Scan for the cell matching the given text and deliver its (x, y) coordinate at center. 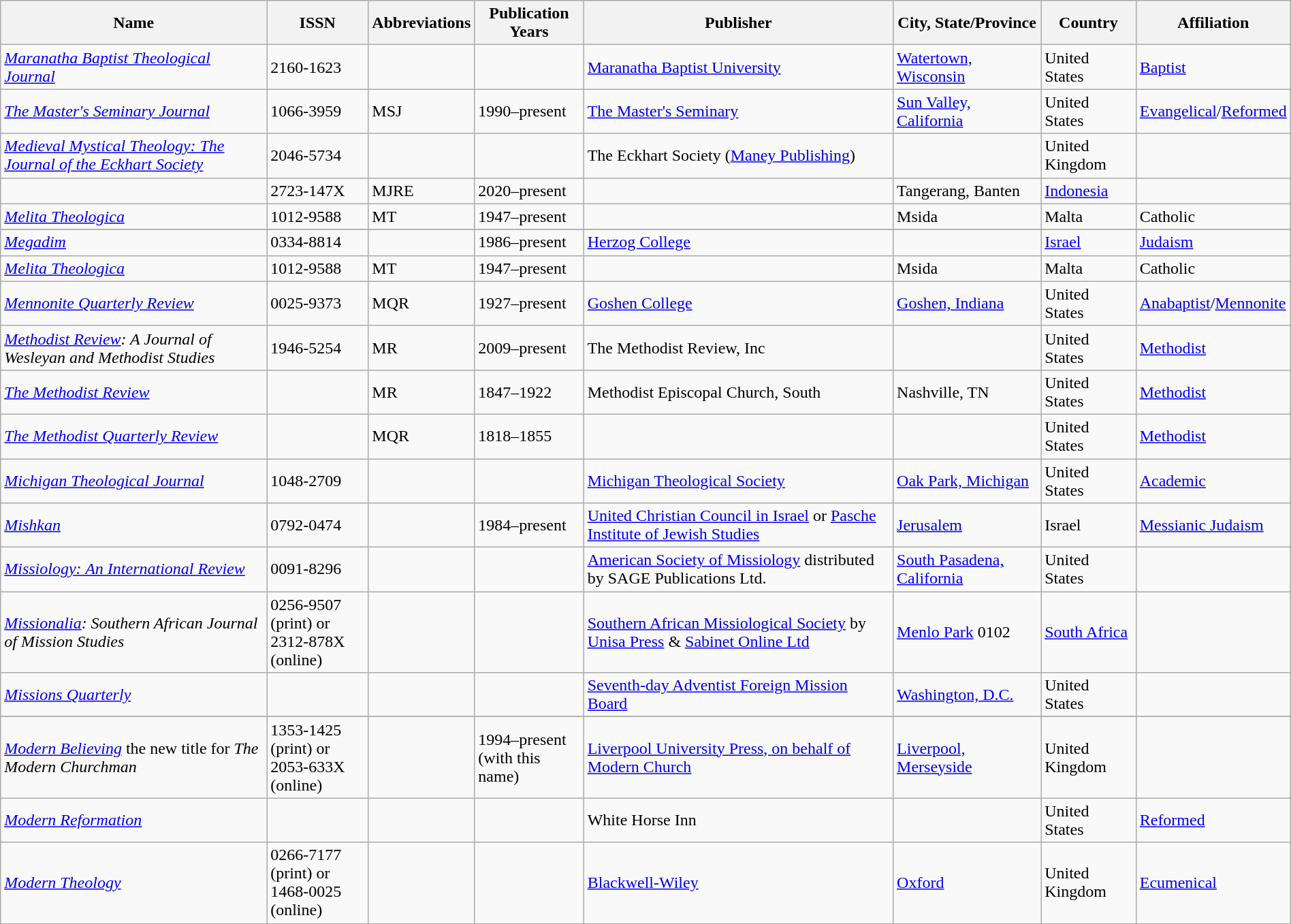
Oak Park, Michigan (967, 481)
Michigan Theological Journal (133, 481)
2046-5734 (317, 155)
1066-3959 (317, 112)
Maranatha Baptist Theological Journal (133, 67)
The Master's Seminary (738, 112)
0334-8814 (317, 242)
Washington, D.C. (967, 695)
MJRE (421, 191)
Ecumenical (1213, 882)
Messianic Judaism (1213, 526)
Modern Reformation (133, 820)
Jerusalem (967, 526)
Michigan Theological Society (738, 481)
1986–present (529, 242)
0792-0474 (317, 526)
Anabaptist/Mennonite (1213, 304)
American Society of Missiology distributed by SAGE Publications Ltd. (738, 569)
The Master's Seminary Journal (133, 112)
Tangerang, Banten (967, 191)
The Methodist Review, Inc (738, 347)
Publication Years (529, 23)
Goshen College (738, 304)
2009–present (529, 347)
City, State/Province (967, 23)
Southern African Missiological Society by Unisa Press & Sabinet Online Ltd (738, 632)
South Pasadena, California (967, 569)
1818–1855 (529, 436)
Modern Theology (133, 882)
Missions Quarterly (133, 695)
Academic (1213, 481)
1048-2709 (317, 481)
Name (133, 23)
Medieval Mystical Theology: The Journal of the Eckhart Society (133, 155)
0266-7177 (print) or1468-0025 (online) (317, 882)
0091-8296 (317, 569)
2160-1623 (317, 67)
Missiology: An International Review (133, 569)
The Methodist Review (133, 392)
1946-5254 (317, 347)
Publisher (738, 23)
MSJ (421, 112)
The Methodist Quarterly Review (133, 436)
0256-9507 (print) or2312-878X (online) (317, 632)
Watertown, Wisconsin (967, 67)
Maranatha Baptist University (738, 67)
ISSN (317, 23)
Nashville, TN (967, 392)
1994–present (with this name) (529, 757)
1847–1922 (529, 392)
Judaism (1213, 242)
2723-147X (317, 191)
Methodist Review: A Journal of Wesleyan and Methodist Studies (133, 347)
Goshen, Indiana (967, 304)
1990–present (529, 112)
Menlo Park 0102 (967, 632)
Country (1089, 23)
1353-1425 (print) or2053-633X (online) (317, 757)
2020–present (529, 191)
Oxford (967, 882)
Megadim (133, 242)
Herzog College (738, 242)
Methodist Episcopal Church, South (738, 392)
United Christian Council in Israel or Pasche Institute of Jewish Studies (738, 526)
Seventh-day Adventist Foreign Mission Board (738, 695)
Reformed (1213, 820)
Affiliation (1213, 23)
Indonesia (1089, 191)
Abbreviations (421, 23)
Mishkan (133, 526)
Missionalia: Southern African Journal of Mission Studies (133, 632)
Liverpool University Press, on behalf of Modern Church (738, 757)
1984–present (529, 526)
South Africa (1089, 632)
Modern Believing the new title for The Modern Churchman (133, 757)
Liverpool, Merseyside (967, 757)
Mennonite Quarterly Review (133, 304)
Baptist (1213, 67)
Blackwell-Wiley (738, 882)
0025-9373 (317, 304)
Sun Valley, California (967, 112)
Evangelical/Reformed (1213, 112)
White Horse Inn (738, 820)
The Eckhart Society (Maney Publishing) (738, 155)
1927–present (529, 304)
